Search for the cell housing the specified text and yield its (x, y) center coordinate. 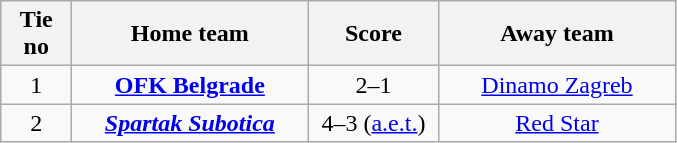
4–3 (a.e.t.) (374, 123)
Red Star (557, 123)
Score (374, 34)
OFK Belgrade (190, 85)
Home team (190, 34)
Spartak Subotica (190, 123)
1 (36, 85)
Dinamo Zagreb (557, 85)
Tie no (36, 34)
Away team (557, 34)
2 (36, 123)
2–1 (374, 85)
